For the text-containing cell, return its midpoint in [X, Y] coordinate format. 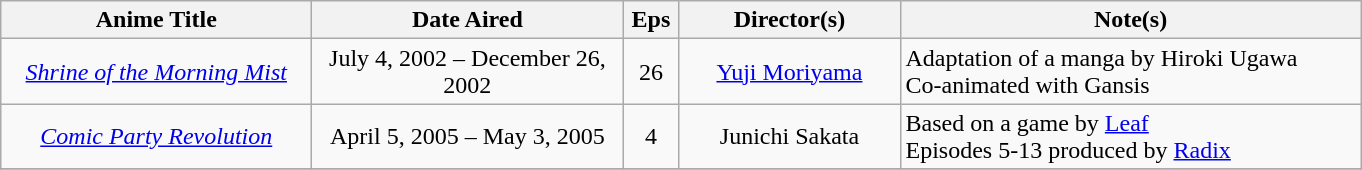
Anime Title [156, 20]
4 [651, 136]
Director(s) [790, 20]
Yuji Moriyama [790, 72]
Comic Party Revolution [156, 136]
Shrine of the Morning Mist [156, 72]
Based on a game by LeafEpisodes 5-13 produced by Radix [1130, 136]
26 [651, 72]
Adaptation of a manga by Hiroki UgawaCo-animated with Gansis [1130, 72]
Note(s) [1130, 20]
July 4, 2002 – December 26, 2002 [468, 72]
Junichi Sakata [790, 136]
Eps [651, 20]
April 5, 2005 – May 3, 2005 [468, 136]
Date Aired [468, 20]
